From the cell containing the given text, extract its center point as (x, y) coordinate. 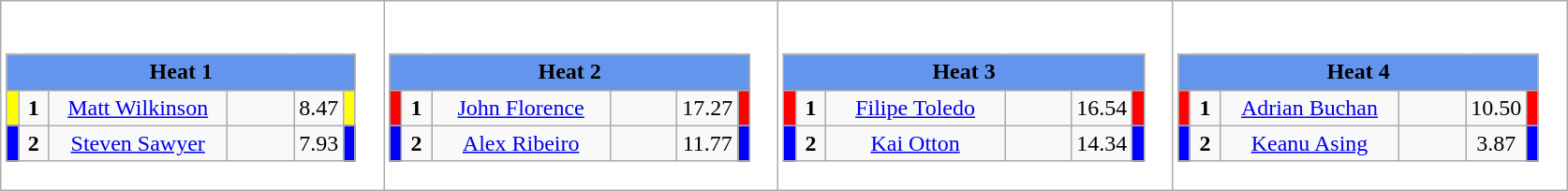
Heat 3 1 Filipe Toledo 16.54 2 Kai Otton 14.34 (976, 95)
17.27 (708, 108)
8.47 (318, 108)
Alex Ribeiro (521, 143)
Keanu Asing (1309, 143)
Heat 1 (181, 72)
John Florence (521, 108)
Heat 3 (964, 72)
Matt Wilkinson (139, 108)
14.34 (1102, 143)
Adrian Buchan (1309, 108)
Heat 2 (570, 72)
Steven Sawyer (139, 143)
Heat 2 1 John Florence 17.27 2 Alex Ribeiro 11.77 (581, 95)
Kai Otton (916, 143)
Filipe Toledo (916, 108)
Heat 4 1 Adrian Buchan 10.50 2 Keanu Asing 3.87 (1369, 95)
Heat 1 1 Matt Wilkinson 8.47 2 Steven Sawyer 7.93 (193, 95)
11.77 (708, 143)
10.50 (1497, 108)
16.54 (1102, 108)
Heat 4 (1358, 72)
7.93 (318, 143)
3.87 (1497, 143)
